Find where the given text appears and provide that cell's center as (x, y) coordinate. 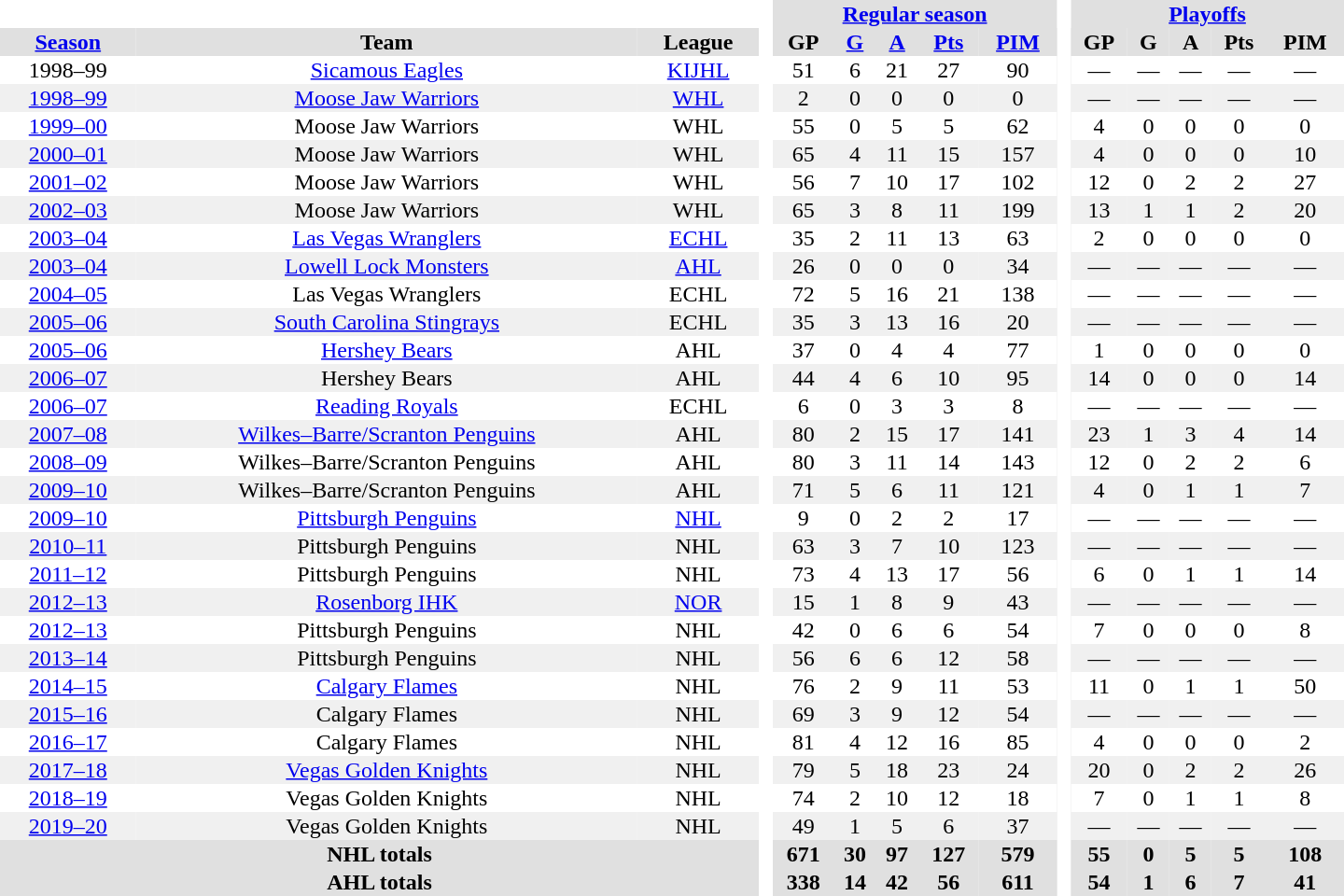
2011–12 (68, 574)
97 (898, 854)
1999–00 (68, 126)
69 (803, 714)
2019–20 (68, 826)
2016–17 (68, 742)
Regular season (915, 14)
41 (1305, 882)
71 (803, 490)
2014–15 (68, 686)
Playoffs (1208, 14)
Lowell Lock Monsters (387, 266)
AHL totals (379, 882)
2002–03 (68, 210)
121 (1017, 490)
85 (1017, 742)
Team (387, 42)
South Carolina Stingrays (387, 322)
138 (1017, 294)
NHL totals (379, 854)
KIJHL (698, 70)
Rosenborg IHK (387, 602)
76 (803, 686)
73 (803, 574)
2013–14 (68, 658)
2001–02 (68, 182)
2004–05 (68, 294)
43 (1017, 602)
157 (1017, 154)
Sicamous Eagles (387, 70)
NOR (698, 602)
102 (1017, 182)
51 (803, 70)
81 (803, 742)
24 (1017, 770)
League (698, 42)
79 (803, 770)
Reading Royals (387, 406)
72 (803, 294)
338 (803, 882)
2018–19 (68, 798)
95 (1017, 378)
44 (803, 378)
579 (1017, 854)
90 (1017, 70)
Season (68, 42)
2007–08 (68, 434)
108 (1305, 854)
30 (855, 854)
77 (1017, 350)
2017–18 (68, 770)
2010–11 (68, 546)
50 (1305, 686)
34 (1017, 266)
58 (1017, 658)
2008–09 (68, 462)
49 (803, 826)
199 (1017, 210)
143 (1017, 462)
127 (948, 854)
123 (1017, 546)
74 (803, 798)
2000–01 (68, 154)
671 (803, 854)
62 (1017, 126)
53 (1017, 686)
2015–16 (68, 714)
141 (1017, 434)
611 (1017, 882)
